Return [X, Y] of the center of cell containing provided text 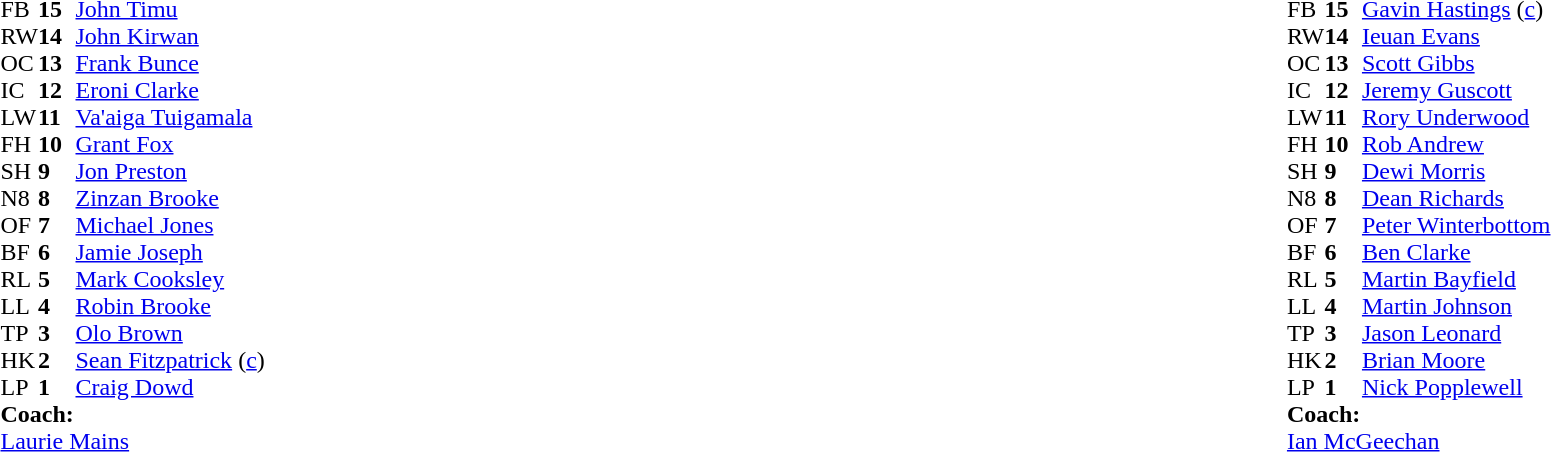
Sean Fitzpatrick (c) [170, 360]
Martin Bayfield [1456, 280]
Eroni Clarke [170, 90]
Brian Moore [1456, 360]
Peter Winterbottom [1456, 226]
Jason Leonard [1456, 334]
Dewi Morris [1456, 172]
Rory Underwood [1456, 118]
Martin Johnson [1456, 306]
Va'aiga Tuigamala [170, 118]
Ieuan Evans [1456, 36]
Olo Brown [170, 334]
Jon Preston [170, 172]
Grant Fox [170, 144]
Jeremy Guscott [1456, 90]
Frank Bunce [170, 64]
Robin Brooke [170, 306]
Zinzan Brooke [170, 198]
Rob Andrew [1456, 144]
Dean Richards [1456, 198]
Nick Popplewell [1456, 388]
Ben Clarke [1456, 252]
Craig Dowd [170, 388]
Scott Gibbs [1456, 64]
Mark Cooksley [170, 280]
John Kirwan [170, 36]
Jamie Joseph [170, 252]
Michael Jones [170, 226]
